Provide the [x, y] coordinate of the cell's center where the given text is located.  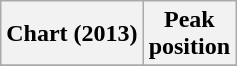
Peakposition [189, 34]
Chart (2013) [72, 34]
